Find where the given text appears and provide that cell's center as [x, y] coordinate. 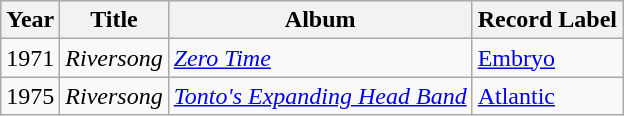
Year [30, 20]
Record Label [547, 20]
Embryo [547, 58]
Title [114, 20]
Tonto's Expanding Head Band [320, 96]
Atlantic [547, 96]
1971 [30, 58]
Zero Time [320, 58]
1975 [30, 96]
Album [320, 20]
